Output the (X, Y) coordinate of the center of the cell containing the given text.  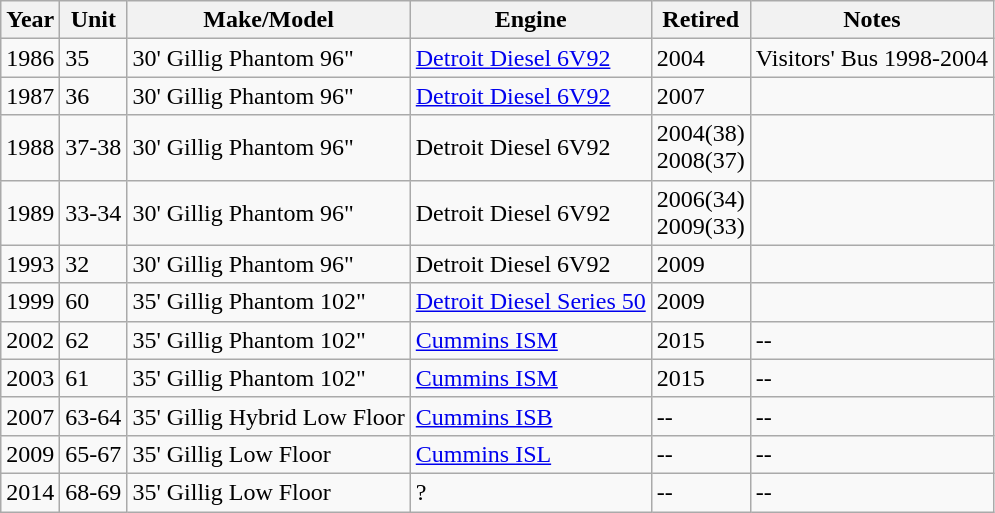
Unit (94, 20)
2004 (700, 58)
1989 (30, 212)
36 (94, 96)
Make/Model (268, 20)
1988 (30, 148)
1987 (30, 96)
Retired (700, 20)
35' Gillig Hybrid Low Floor (268, 416)
Visitors' Bus 1998-2004 (872, 58)
2002 (30, 340)
62 (94, 340)
1993 (30, 264)
2014 (30, 492)
61 (94, 378)
1986 (30, 58)
35 (94, 58)
33-34 (94, 212)
63-64 (94, 416)
Year (30, 20)
2006(34)2009(33) (700, 212)
32 (94, 264)
Notes (872, 20)
Detroit Diesel Series 50 (530, 302)
68-69 (94, 492)
65-67 (94, 454)
Engine (530, 20)
Cummins ISB (530, 416)
2004(38)2008(37) (700, 148)
? (530, 492)
60 (94, 302)
37-38 (94, 148)
2003 (30, 378)
1999 (30, 302)
Cummins ISL (530, 454)
